Scan for the cell matching the given text and deliver its (x, y) coordinate at center. 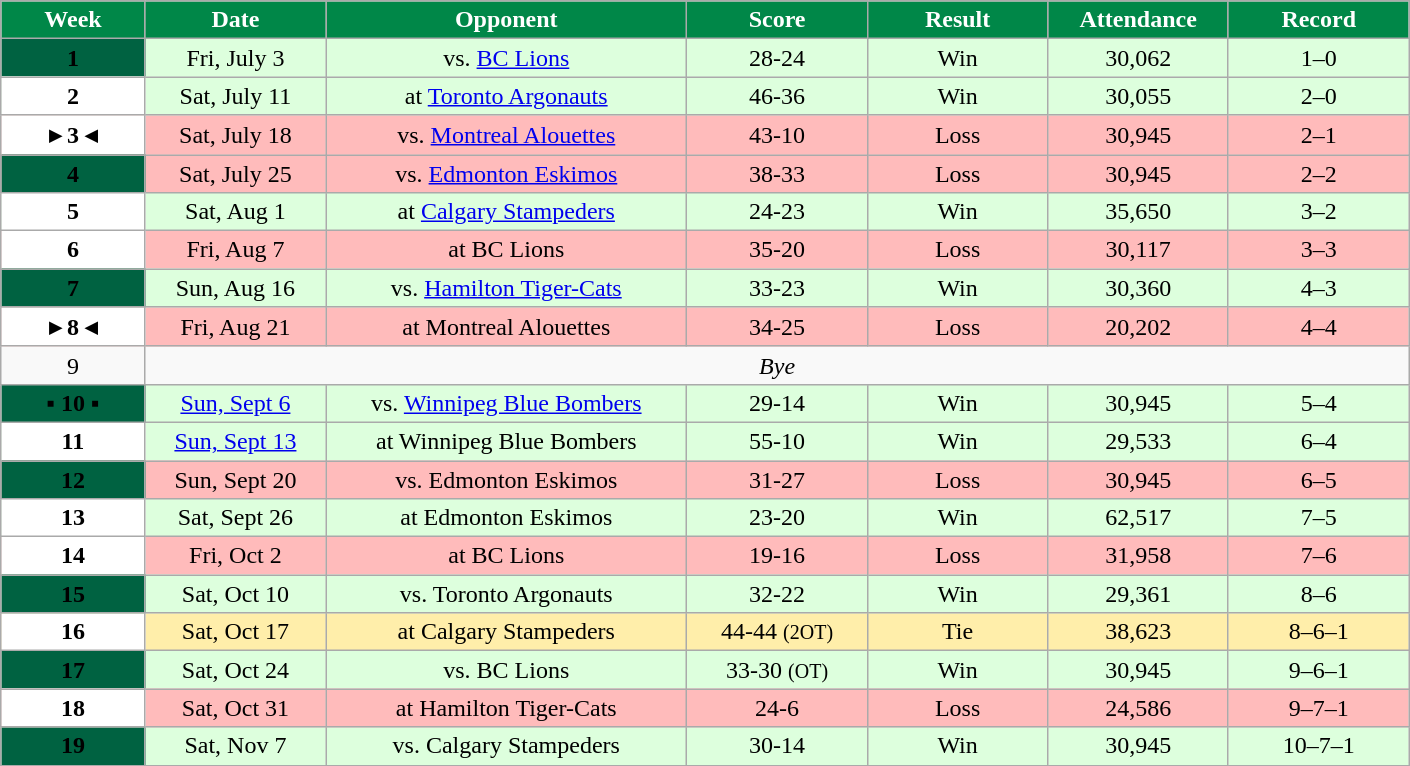
15 (73, 594)
at Toronto Argonauts (506, 96)
30,055 (1138, 96)
9–6–1 (1318, 670)
1 (73, 58)
23-20 (778, 518)
Date (236, 20)
20,202 (1138, 327)
8–6–1 (1318, 632)
30-14 (778, 746)
10–7–1 (1318, 746)
43-10 (778, 135)
31,958 (1138, 556)
Sat, July 18 (236, 135)
6–5 (1318, 479)
33-23 (778, 288)
Score (778, 20)
Sat, July 11 (236, 96)
55-10 (778, 441)
Tie (958, 632)
Sat, Oct 17 (236, 632)
3–3 (1318, 250)
34-25 (778, 327)
Fri, Aug 21 (236, 327)
14 (73, 556)
29,361 (1138, 594)
5–4 (1318, 403)
6–4 (1318, 441)
33-30 (OT) (778, 670)
Sat, Oct 10 (236, 594)
28-24 (778, 58)
at Winnipeg Blue Bombers (506, 441)
Fri, Oct 2 (236, 556)
30,360 (1138, 288)
2 (73, 96)
▸ 3 ◂ (73, 135)
19 (73, 746)
46-36 (778, 96)
Sat, Oct 31 (236, 708)
Sun, Sept 20 (236, 479)
38-33 (778, 173)
8–6 (1318, 594)
35-20 (778, 250)
Week (73, 20)
62,517 (1138, 518)
16 (73, 632)
4–3 (1318, 288)
38,623 (1138, 632)
at Montreal Alouettes (506, 327)
7 (73, 288)
Fri, July 3 (236, 58)
Record (1318, 20)
Sat, Sept 26 (236, 518)
13 (73, 518)
Sat, July 25 (236, 173)
▸ 8 ◂ (73, 327)
30,117 (1138, 250)
2–0 (1318, 96)
19-16 (778, 556)
7–6 (1318, 556)
32-22 (778, 594)
Sun, Sept 6 (236, 403)
Sat, Nov 7 (236, 746)
vs. Hamilton Tiger-Cats (506, 288)
3–2 (1318, 212)
1–0 (1318, 58)
29,533 (1138, 441)
Opponent (506, 20)
Sun, Sept 13 (236, 441)
6 (73, 250)
vs. Montreal Alouettes (506, 135)
Sat, Oct 24 (236, 670)
4–4 (1318, 327)
35,650 (1138, 212)
Sun, Aug 16 (236, 288)
5 (73, 212)
Fri, Aug 7 (236, 250)
vs. Calgary Stampeders (506, 746)
24,586 (1138, 708)
Result (958, 20)
2–1 (1318, 135)
2–2 (1318, 173)
at Hamilton Tiger-Cats (506, 708)
▪ 10 ▪ (73, 403)
30,062 (1138, 58)
vs. Toronto Argonauts (506, 594)
vs. Winnipeg Blue Bombers (506, 403)
29-14 (778, 403)
Bye (777, 365)
12 (73, 479)
9 (73, 365)
4 (73, 173)
44-44 (2OT) (778, 632)
Sat, Aug 1 (236, 212)
31-27 (778, 479)
18 (73, 708)
7–5 (1318, 518)
24-23 (778, 212)
11 (73, 441)
24-6 (778, 708)
9–7–1 (1318, 708)
Attendance (1138, 20)
at Edmonton Eskimos (506, 518)
17 (73, 670)
